Identify which cell holds the provided text, then report its (X, Y) central coordinate. 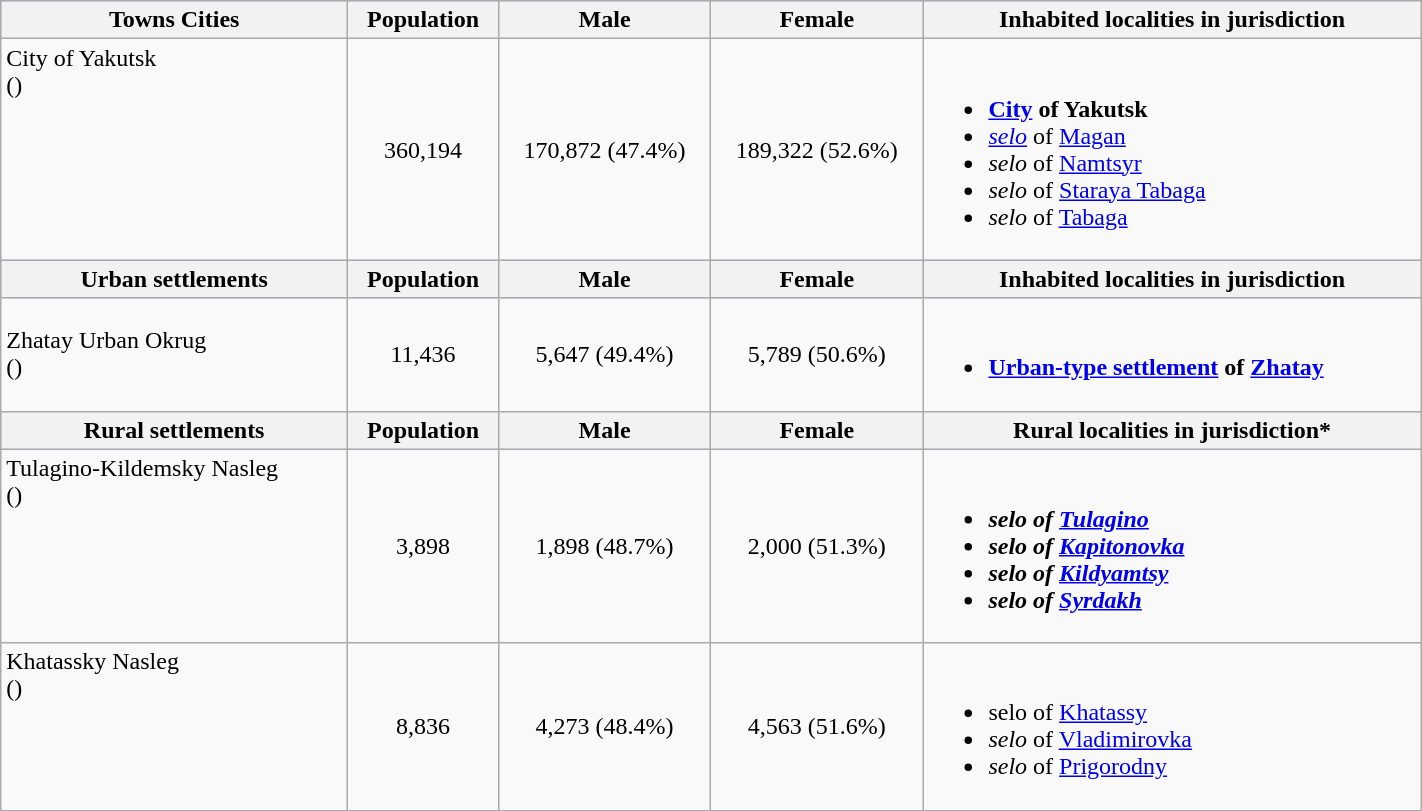
5,789 (50.6%) (817, 354)
Tulagino-Kildemsky Nasleg() (174, 546)
170,872 (47.4%) (605, 150)
City of Yakutskselo of Maganselo of Namtsyrselo of Staraya Tabagaselo of Tabaga (1172, 150)
11,436 (424, 354)
Zhatay Urban Okrug() (174, 354)
City of Yakutsk () (174, 150)
Rural localities in jurisdiction* (1172, 430)
Towns Cities (174, 20)
Rural settlements (174, 430)
4,563 (51.6%) (817, 726)
8,836 (424, 726)
1,898 (48.7%) (605, 546)
189,322 (52.6%) (817, 150)
360,194 (424, 150)
4,273 (48.4%) (605, 726)
Khatassky Nasleg() (174, 726)
5,647 (49.4%) (605, 354)
Urban-type settlement of Zhatay (1172, 354)
selo of Tulaginoselo of Kapitonovkaselo of Kildyamtsyselo of Syrdakh (1172, 546)
2,000 (51.3%) (817, 546)
Urban settlements (174, 279)
3,898 (424, 546)
selo of Khatassyselo of Vladimirovkaselo of Prigorodny (1172, 726)
